For the text-containing cell, return its midpoint in [x, y] coordinate format. 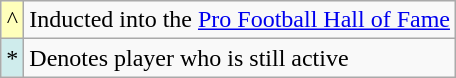
Inducted into the Pro Football Hall of Fame [240, 20]
Denotes player who is still active [240, 58]
^ [12, 20]
* [12, 58]
